Detect which cell encompasses the target text, then output its [x, y] center coordinate. 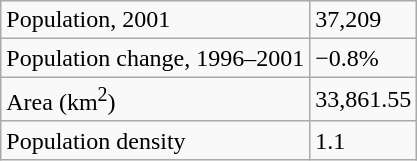
Population density [156, 140]
33,861.55 [364, 100]
−0.8% [364, 58]
Population, 2001 [156, 20]
37,209 [364, 20]
Population change, 1996–2001 [156, 58]
Area (km2) [156, 100]
1.1 [364, 140]
